From the cell containing the given text, extract its center point as (x, y) coordinate. 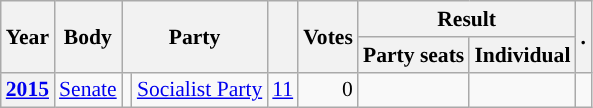
Senate (88, 90)
Year (28, 36)
Individual (522, 55)
Party (195, 36)
2015 (28, 90)
0 (328, 90)
Result (467, 19)
Votes (328, 36)
Socialist Party (200, 90)
Party seats (414, 55)
. (583, 36)
Body (88, 36)
11 (282, 90)
